Find where the given text appears and provide that cell's center as (X, Y) coordinate. 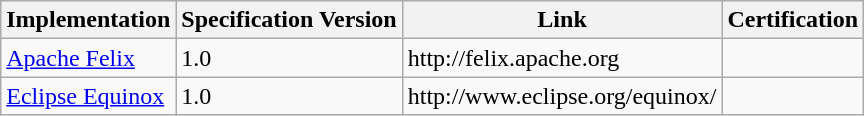
Link (562, 20)
http://felix.apache.org (562, 58)
Certification (793, 20)
Specification Version (289, 20)
Eclipse Equinox (88, 96)
http://www.eclipse.org/equinox/ (562, 96)
Implementation (88, 20)
Apache Felix (88, 58)
